From the cell containing the given text, extract its center point as [x, y] coordinate. 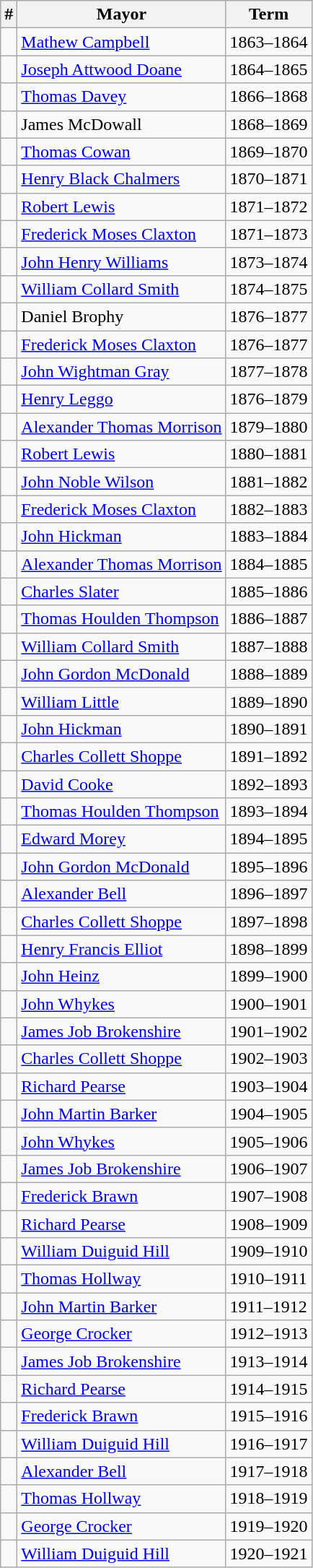
Thomas Cowan [121, 152]
1907–1908 [268, 1196]
Mathew Campbell [121, 42]
1873–1874 [268, 261]
John Henry Williams [121, 261]
John Wightman Gray [121, 372]
Daniel Brophy [121, 316]
1871–1872 [268, 207]
1910–1911 [268, 1279]
1864–1865 [268, 69]
1871–1873 [268, 234]
Henry Leggo [121, 399]
# [9, 14]
Thomas Davey [121, 97]
1877–1878 [268, 372]
1885–1886 [268, 592]
1906–1907 [268, 1169]
1895–1896 [268, 867]
Charles Slater [121, 592]
1903–1904 [268, 1086]
1901–1902 [268, 1031]
1887–1888 [268, 646]
Edward Morey [121, 839]
1913–1914 [268, 1361]
1880–1881 [268, 454]
Term [268, 14]
1897–1898 [268, 922]
1896–1897 [268, 894]
1869–1870 [268, 152]
David Cooke [121, 784]
1881–1882 [268, 482]
1868–1869 [268, 124]
1908–1909 [268, 1224]
1909–1910 [268, 1252]
1918–1919 [268, 1499]
John Noble Wilson [121, 482]
1886–1887 [268, 619]
1919–1920 [268, 1526]
1917–1918 [268, 1471]
1888–1889 [268, 674]
Henry Francis Elliot [121, 949]
1879–1880 [268, 427]
1889–1890 [268, 701]
1920–1921 [268, 1554]
1912–1913 [268, 1334]
1899–1900 [268, 976]
1894–1895 [268, 839]
Joseph Attwood Doane [121, 69]
1914–1915 [268, 1389]
1904–1905 [268, 1114]
1883–1884 [268, 537]
1900–1901 [268, 1004]
1911–1912 [268, 1307]
1882–1883 [268, 509]
William Little [121, 701]
1898–1899 [268, 949]
1891–1892 [268, 756]
1905–1906 [268, 1141]
Henry Black Chalmers [121, 179]
1876–1879 [268, 399]
1902–1903 [268, 1059]
1863–1864 [268, 42]
1893–1894 [268, 812]
John Heinz [121, 976]
James McDowall [121, 124]
Mayor [121, 14]
1915–1916 [268, 1416]
1874–1875 [268, 289]
1892–1893 [268, 784]
1916–1917 [268, 1444]
1890–1891 [268, 729]
1866–1868 [268, 97]
1870–1871 [268, 179]
1884–1885 [268, 564]
